Locate the cell with the specified text and output its [X, Y] center coordinate. 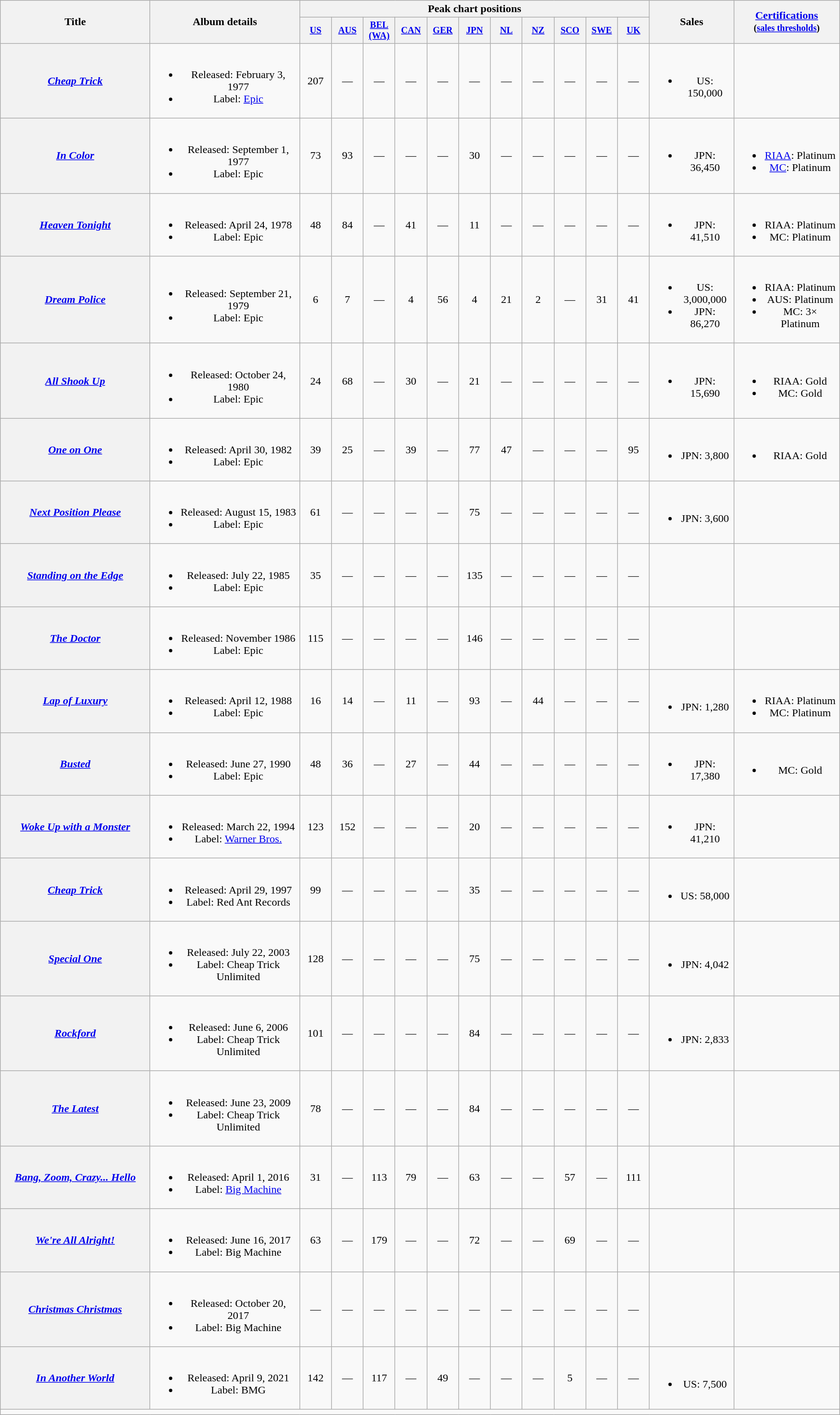
Released: April 12, 1988Label: Epic [225, 701]
JPN: 2,833 [691, 1033]
US [316, 31]
JPN: 17,380 [691, 764]
73 [316, 156]
95 [634, 450]
RIAA: PlatinumAUS: PlatinumMC: 3× Platinum [787, 300]
AUS [347, 31]
The Doctor [75, 638]
16 [316, 701]
In Another World [75, 1378]
US: 58,000 [691, 889]
US: 7,500 [691, 1378]
Released: April 9, 2021Label: BMG [225, 1378]
99 [316, 889]
One on One [75, 450]
NZ [538, 31]
111 [634, 1177]
20 [475, 827]
Released: February 3, 1977Label: Epic [225, 81]
101 [316, 1033]
Released: April 1, 2016Label: Big Machine [225, 1177]
Released: June 23, 2009Label: Cheap Trick Unlimited [225, 1108]
24 [316, 381]
36 [347, 764]
78 [316, 1108]
7 [347, 300]
Bang, Zoom, Crazy... Hello [75, 1177]
JPN: 15,690 [691, 381]
Title [75, 22]
115 [316, 638]
113 [380, 1177]
Released: October 24, 1980Label: Epic [225, 381]
Dream Police [75, 300]
Released: June 6, 2006Label: Cheap Trick Unlimited [225, 1033]
Busted [75, 764]
US: 3,000,000JPN: 86,270 [691, 300]
MC: Gold [787, 764]
Released: April 29, 1997Label: Red Ant Records [225, 889]
Released: September 1, 1977Label: Epic [225, 156]
Heaven Tonight [75, 225]
Certifications(sales thresholds) [787, 22]
Rockford [75, 1033]
All Shook Up [75, 381]
In Color [75, 156]
Album details [225, 22]
US: 150,000 [691, 81]
RIAA: GoldMC: Gold [787, 381]
The Latest [75, 1108]
NL [506, 31]
JPN: 41,210 [691, 827]
Released: March 22, 1994Label: Warner Bros. [225, 827]
JPN [475, 31]
146 [475, 638]
JPN: 3,800 [691, 450]
Special One [75, 959]
14 [347, 701]
RIAA: Gold [787, 450]
69 [570, 1240]
79 [411, 1177]
JPN: 4,042 [691, 959]
Released: July 22, 1985Label: Epic [225, 575]
JPN: 3,600 [691, 513]
Woke Up with a Monster [75, 827]
Released: April 24, 1978Label: Epic [225, 225]
Christmas Christmas [75, 1310]
47 [506, 450]
207 [316, 81]
Released: November 1986Label: Epic [225, 638]
128 [316, 959]
Released: September 21, 1979Label: Epic [225, 300]
JPN: 41,510 [691, 225]
Released: April 30, 1982Label: Epic [225, 450]
5 [570, 1378]
135 [475, 575]
123 [316, 827]
77 [475, 450]
JPN: 1,280 [691, 701]
56 [442, 300]
JPN: 36,450 [691, 156]
UK [634, 31]
57 [570, 1177]
SCO [570, 31]
Standing on the Edge [75, 575]
179 [380, 1240]
61 [316, 513]
25 [347, 450]
CAN [411, 31]
We're All Alright! [75, 1240]
BEL(WA) [380, 31]
GER [442, 31]
Lap of Luxury [75, 701]
49 [442, 1378]
Sales [691, 22]
Next Position Please [75, 513]
SWE [602, 31]
152 [347, 827]
Released: June 27, 1990Label: Epic [225, 764]
Released: July 22, 2003Label: Cheap Trick Unlimited [225, 959]
142 [316, 1378]
2 [538, 300]
72 [475, 1240]
Released: October 20, 2017Label: Big Machine [225, 1310]
27 [411, 764]
117 [380, 1378]
Released: August 15, 1983Label: Epic [225, 513]
Peak chart positions [475, 9]
68 [347, 381]
6 [316, 300]
Released: June 16, 2017Label: Big Machine [225, 1240]
